Locate the cell with the specified text and output its (x, y) center coordinate. 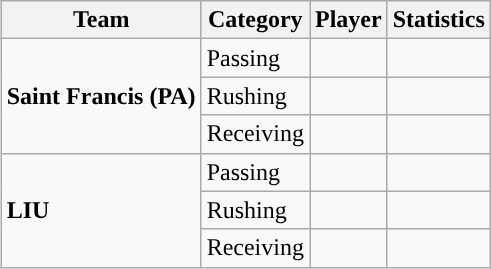
Category (255, 20)
LIU (101, 210)
Team (101, 20)
Saint Francis (PA) (101, 96)
Player (349, 20)
Statistics (438, 20)
